Return [X, Y] of the center of cell containing provided text 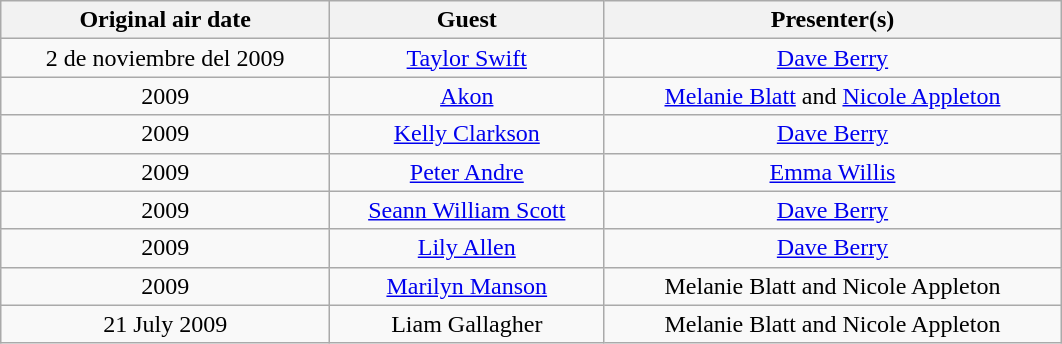
Original air date [166, 20]
Seann William Scott [467, 210]
Peter Andre [467, 172]
Kelly Clarkson [467, 134]
Lily Allen [467, 248]
Presenter(s) [832, 20]
Taylor Swift [467, 58]
2 de noviembre del 2009 [166, 58]
Akon [467, 96]
21 July 2009 [166, 324]
Liam Gallagher [467, 324]
Guest [467, 20]
Marilyn Manson [467, 286]
Emma Willis [832, 172]
